Output the (x, y) coordinate of the center of the cell containing the given text.  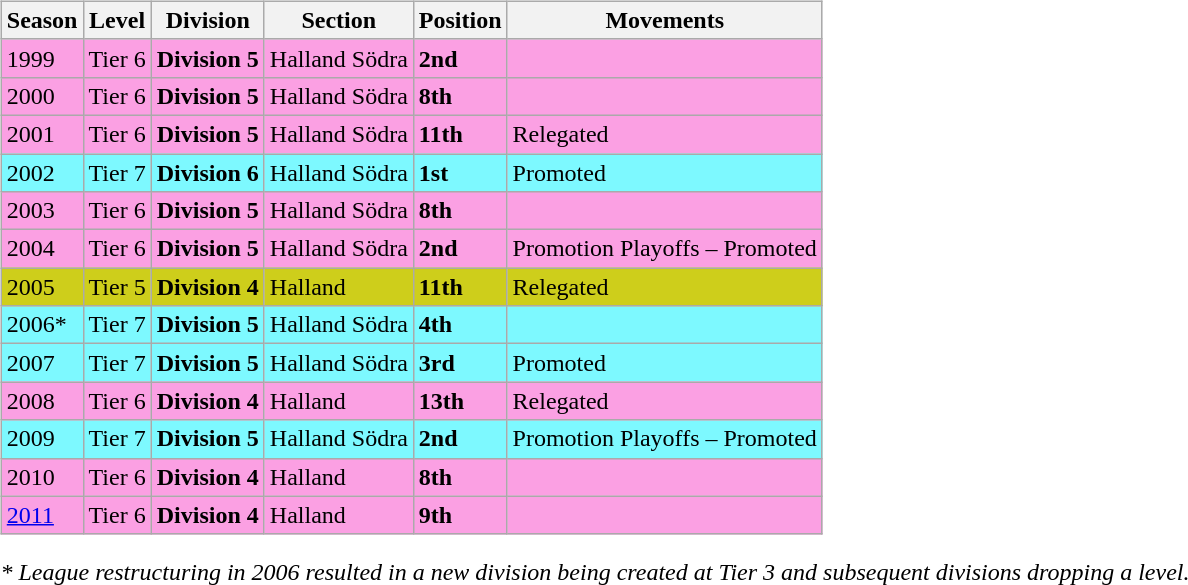
2007 (42, 363)
Movements (664, 20)
2004 (42, 249)
3rd (460, 363)
2006* (42, 325)
1st (460, 173)
2005 (42, 287)
2003 (42, 211)
2009 (42, 439)
Level (117, 20)
Division (208, 20)
2011 (42, 515)
Division 6 (208, 173)
2002 (42, 173)
1999 (42, 58)
2008 (42, 401)
Position (460, 20)
4th (460, 325)
Section (338, 20)
Tier 5 (117, 287)
9th (460, 515)
2010 (42, 477)
2001 (42, 134)
2000 (42, 96)
13th (460, 401)
Season (42, 20)
